From the cell containing the given text, extract its center point as (X, Y) coordinate. 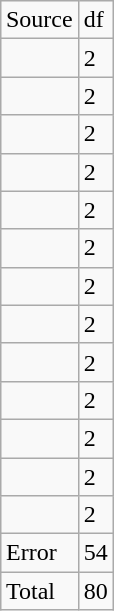
80 (96, 591)
Source (39, 20)
df (96, 20)
54 (96, 553)
Error (39, 553)
Total (39, 591)
